Detect which cell encompasses the target text, then output its [X, Y] center coordinate. 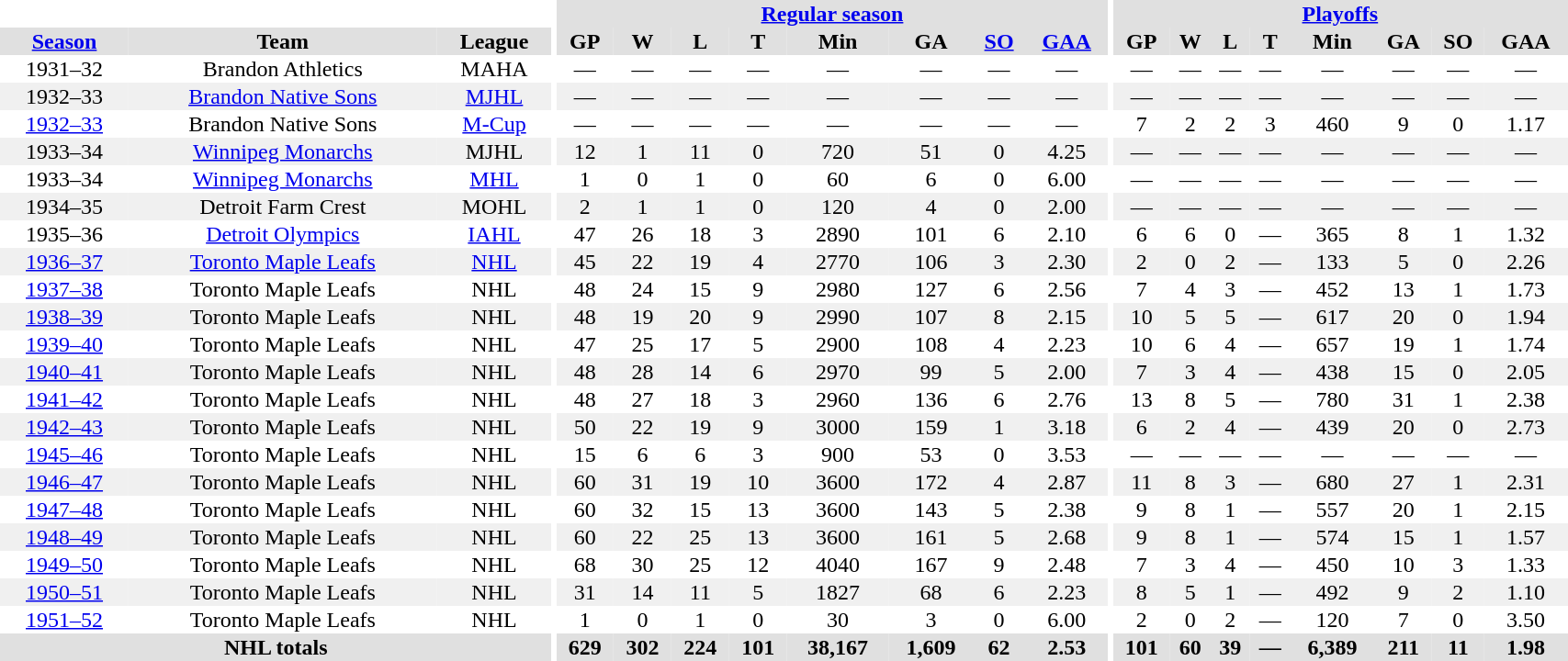
1946–47 [64, 482]
211 [1404, 647]
657 [1333, 344]
2.31 [1527, 482]
2.10 [1067, 234]
1931–32 [64, 69]
3000 [838, 427]
2.26 [1527, 262]
1.94 [1527, 317]
2890 [838, 234]
62 [998, 647]
45 [584, 262]
1.98 [1527, 647]
492 [1333, 592]
2.76 [1067, 399]
1,609 [931, 647]
452 [1333, 289]
1951–52 [64, 620]
2.87 [1067, 482]
2.48 [1067, 565]
780 [1333, 399]
Brandon Athletics [283, 69]
680 [1333, 482]
2970 [838, 372]
2980 [838, 289]
Playoffs [1339, 14]
MHL [494, 179]
2770 [838, 262]
108 [931, 344]
Detroit Olympics [283, 234]
172 [931, 482]
1.74 [1527, 344]
1947–48 [64, 510]
38,167 [838, 647]
3.50 [1527, 620]
365 [1333, 234]
Detroit Farm Crest [283, 207]
106 [931, 262]
900 [838, 454]
3.53 [1067, 454]
1950–51 [64, 592]
2.05 [1527, 372]
574 [1333, 537]
1945–46 [64, 454]
M-Cup [494, 124]
159 [931, 427]
32 [643, 510]
1936–37 [64, 262]
MAHA [494, 69]
17 [700, 344]
617 [1333, 317]
1.32 [1527, 234]
2.56 [1067, 289]
2990 [838, 317]
302 [643, 647]
107 [931, 317]
Team [283, 41]
2.53 [1067, 647]
167 [931, 565]
Season [64, 41]
2.30 [1067, 262]
136 [931, 399]
1.10 [1527, 592]
460 [1333, 124]
1939–40 [64, 344]
39 [1231, 647]
99 [931, 372]
3.18 [1067, 427]
IAHL [494, 234]
2960 [838, 399]
1.17 [1527, 124]
50 [584, 427]
1940–41 [64, 372]
24 [643, 289]
1949–50 [64, 565]
143 [931, 510]
1942–43 [64, 427]
1.33 [1527, 565]
720 [838, 151]
450 [1333, 565]
2.73 [1527, 427]
2900 [838, 344]
1937–38 [64, 289]
2.68 [1067, 537]
1827 [838, 592]
4040 [838, 565]
1948–49 [64, 537]
1.73 [1527, 289]
1935–36 [64, 234]
Regular season [832, 14]
28 [643, 372]
4.25 [1067, 151]
438 [1333, 372]
127 [931, 289]
224 [700, 647]
1934–35 [64, 207]
1938–39 [64, 317]
1941–42 [64, 399]
53 [931, 454]
629 [584, 647]
MOHL [494, 207]
557 [1333, 510]
League [494, 41]
NHL totals [276, 647]
161 [931, 537]
6,389 [1333, 647]
51 [931, 151]
26 [643, 234]
133 [1333, 262]
1.57 [1527, 537]
439 [1333, 427]
